Locate the cell with the specified text and output its [X, Y] center coordinate. 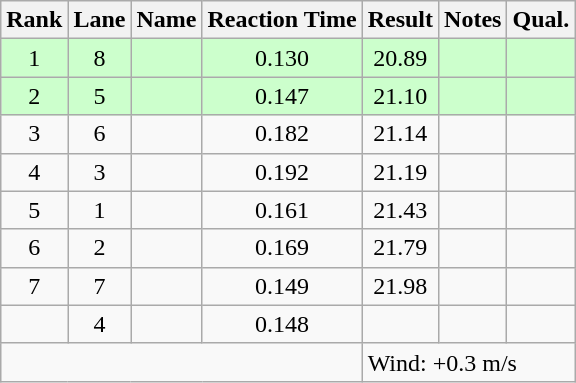
0.182 [282, 134]
Result [400, 20]
8 [100, 58]
Rank [34, 20]
0.130 [282, 58]
21.79 [400, 248]
Qual. [541, 20]
20.89 [400, 58]
0.161 [282, 210]
0.147 [282, 96]
21.43 [400, 210]
0.192 [282, 172]
Lane [100, 20]
Name [166, 20]
Reaction Time [282, 20]
Notes [473, 20]
Wind: +0.3 m/s [468, 362]
21.19 [400, 172]
0.148 [282, 324]
0.169 [282, 248]
21.10 [400, 96]
21.14 [400, 134]
21.98 [400, 286]
0.149 [282, 286]
